Output the (x, y) coordinate of the center of the cell containing the given text.  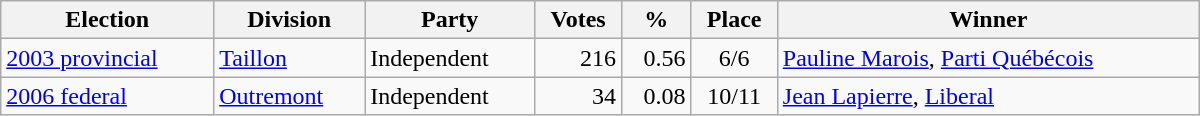
Place (734, 20)
Taillon (290, 58)
Division (290, 20)
10/11 (734, 96)
Party (450, 20)
216 (578, 58)
0.08 (657, 96)
Winner (988, 20)
34 (578, 96)
Votes (578, 20)
Pauline Marois, Parti Québécois (988, 58)
2003 provincial (108, 58)
0.56 (657, 58)
Jean Lapierre, Liberal (988, 96)
6/6 (734, 58)
% (657, 20)
Election (108, 20)
2006 federal (108, 96)
Outremont (290, 96)
